Pinpoint the cell where the given text exists, returning its [X, Y] midpoint coordinate. 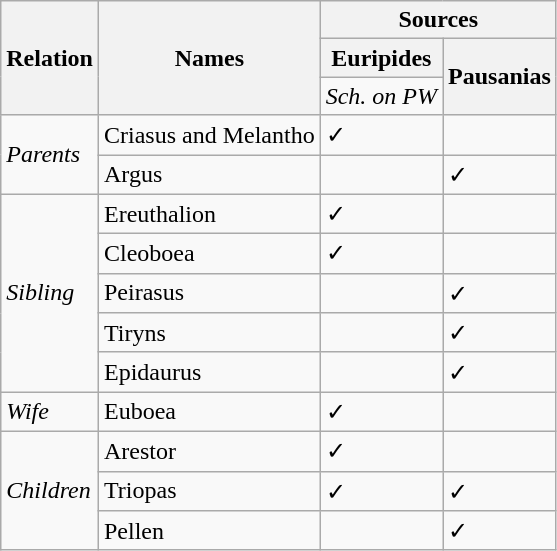
Sources [438, 20]
Epidaurus [209, 372]
Names [209, 58]
Children [50, 490]
Pausanias [500, 77]
Argus [209, 174]
Ereuthalion [209, 214]
Criasus and Melantho [209, 135]
Euboea [209, 412]
Tiryns [209, 333]
Sibling [50, 293]
Relation [50, 58]
Arestor [209, 451]
Euripides [381, 58]
Triopas [209, 491]
Parents [50, 154]
Cleoboea [209, 254]
Pellen [209, 531]
Peirasus [209, 293]
Wife [50, 412]
Sch. on PW [381, 96]
